Identify which cell holds the provided text, then report its [x, y] central coordinate. 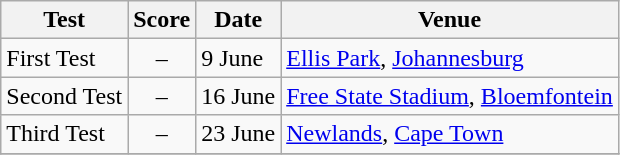
Ellis Park, Johannesburg [450, 58]
9 June [238, 58]
Second Test [64, 96]
Free State Stadium, Bloemfontein [450, 96]
Newlands, Cape Town [450, 134]
23 June [238, 134]
Score [162, 20]
16 June [238, 96]
First Test [64, 58]
Third Test [64, 134]
Venue [450, 20]
Date [238, 20]
Test [64, 20]
